Extract the (X, Y) coordinate from the center of the cell holding the provided text.  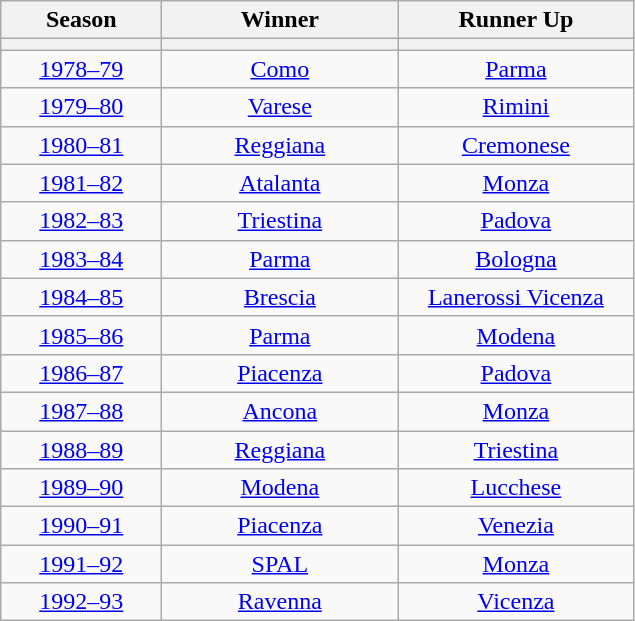
Ravenna (280, 602)
1984–85 (82, 297)
Lanerossi Vicenza (516, 297)
SPAL (280, 564)
1987–88 (82, 411)
Atalanta (280, 183)
1980–81 (82, 145)
1979–80 (82, 107)
Cremonese (516, 145)
Runner Up (516, 20)
1986–87 (82, 373)
Venezia (516, 526)
Winner (280, 20)
Como (280, 69)
1978–79 (82, 69)
1991–92 (82, 564)
1981–82 (82, 183)
Rimini (516, 107)
1992–93 (82, 602)
1990–91 (82, 526)
Brescia (280, 297)
Bologna (516, 259)
Ancona (280, 411)
Season (82, 20)
Lucchese (516, 488)
1988–89 (82, 449)
1982–83 (82, 221)
1985–86 (82, 335)
Vicenza (516, 602)
Varese (280, 107)
1989–90 (82, 488)
1983–84 (82, 259)
